Search for the cell housing the specified text and yield its (x, y) center coordinate. 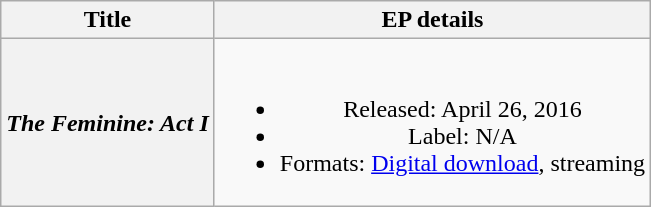
EP details (432, 20)
Title (108, 20)
Released: April 26, 2016Label: N/AFormats: Digital download, streaming (432, 122)
The Feminine: Act I (108, 122)
